Search for the cell housing the specified text and yield its (X, Y) center coordinate. 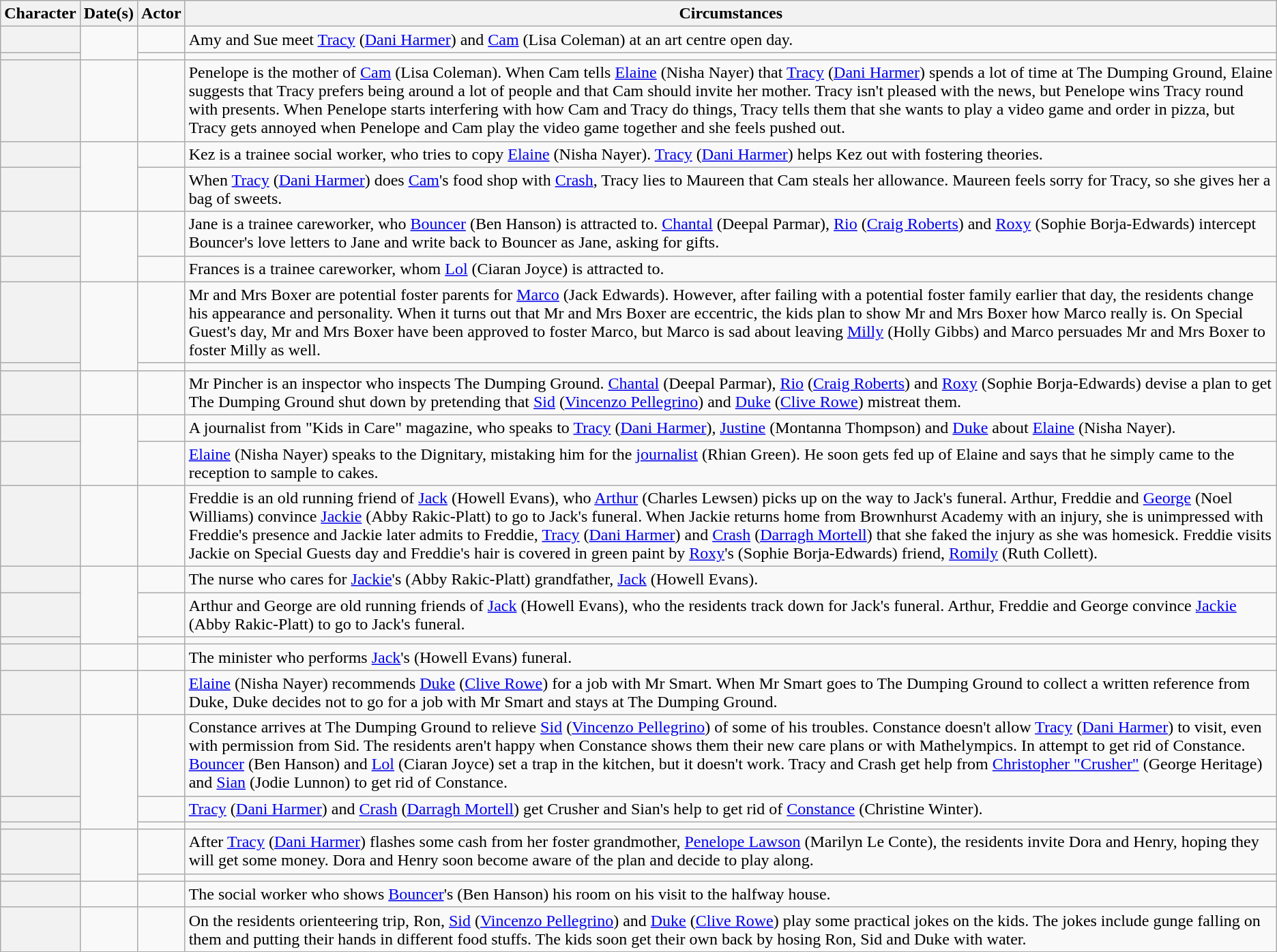
Tracy (Dani Harmer) and Crash (Darragh Mortell) get Crusher and Sian's help to get rid of Constance (Christine Winter). (731, 809)
Amy and Sue meet Tracy (Dani Harmer) and Cam (Lisa Coleman) at an art centre open day. (731, 40)
The social worker who shows Bouncer's (Ben Hanson) his room on his visit to the halfway house. (731, 894)
Circumstances (731, 14)
Actor (161, 14)
The nurse who cares for Jackie's (Abby Rakic-Platt) grandfather, Jack (Howell Evans). (731, 580)
Character (40, 14)
Date(s) (108, 14)
The minister who performs Jack's (Howell Evans) funeral. (731, 657)
Frances is a trainee careworker, whom Lol (Ciaran Joyce) is attracted to. (731, 269)
Kez is a trainee social worker, who tries to copy Elaine (Nisha Nayer). Tracy (Dani Harmer) helps Kez out with fostering theories. (731, 154)
A journalist from "Kids in Care" magazine, who speaks to Tracy (Dani Harmer), Justine (Montanna Thompson) and Duke about Elaine (Nisha Nayer). (731, 428)
